Provide the [x, y] coordinate of the cell's center where the given text is located.  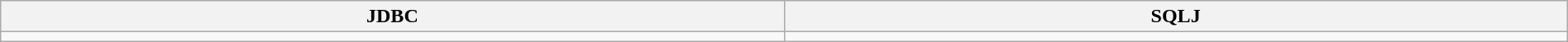
JDBC [392, 16]
SQLJ [1176, 16]
